Determine the [x, y] coordinate at the center of the cell enclosing the given text.  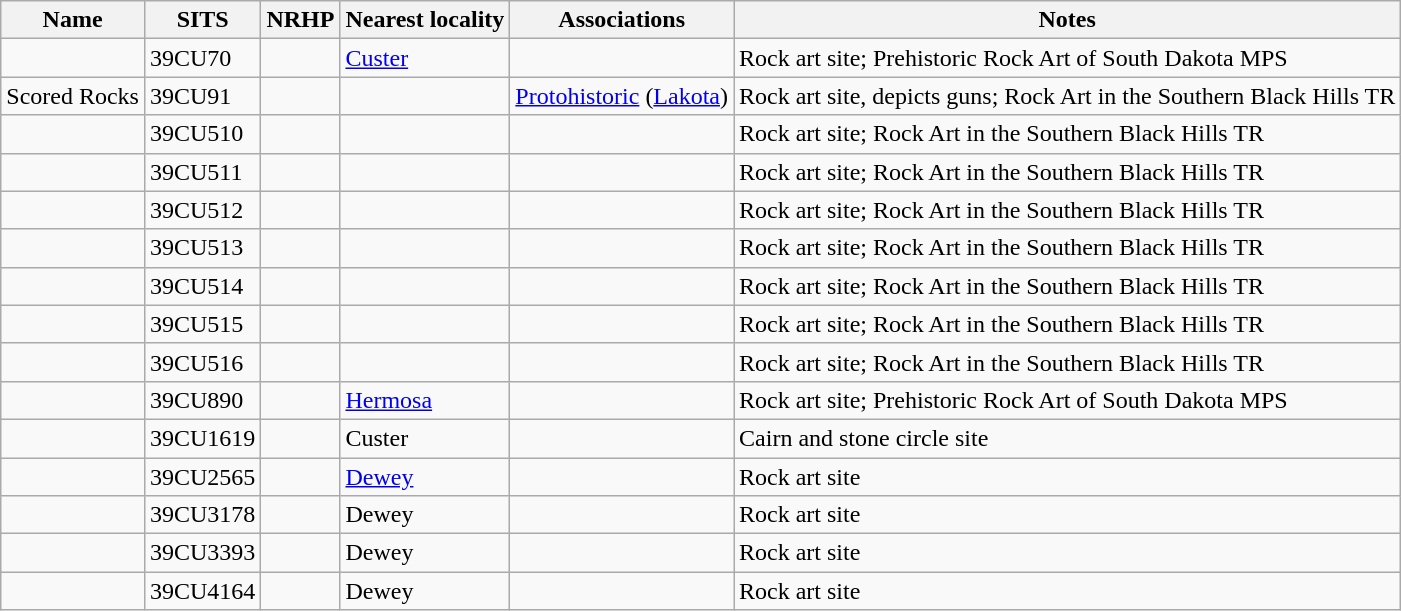
39CU511 [202, 172]
39CU516 [202, 362]
39CU3393 [202, 553]
Associations [622, 20]
39CU4164 [202, 591]
SITS [202, 20]
39CU510 [202, 134]
39CU2565 [202, 477]
39CU513 [202, 248]
39CU515 [202, 324]
39CU514 [202, 286]
39CU91 [202, 96]
39CU1619 [202, 438]
Cairn and stone circle site [1068, 438]
Protohistoric (Lakota) [622, 96]
NRHP [300, 20]
39CU890 [202, 400]
Scored Rocks [73, 96]
Name [73, 20]
Notes [1068, 20]
39CU512 [202, 210]
39CU70 [202, 58]
Rock art site, depicts guns; Rock Art in the Southern Black Hills TR [1068, 96]
39CU3178 [202, 515]
Hermosa [425, 400]
Nearest locality [425, 20]
